Return [X, Y] of the center of cell containing provided text 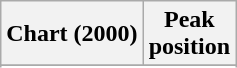
Chart (2000) [72, 34]
Peakposition [189, 34]
